Extract the [x, y] coordinate from the center of the cell holding the provided text.  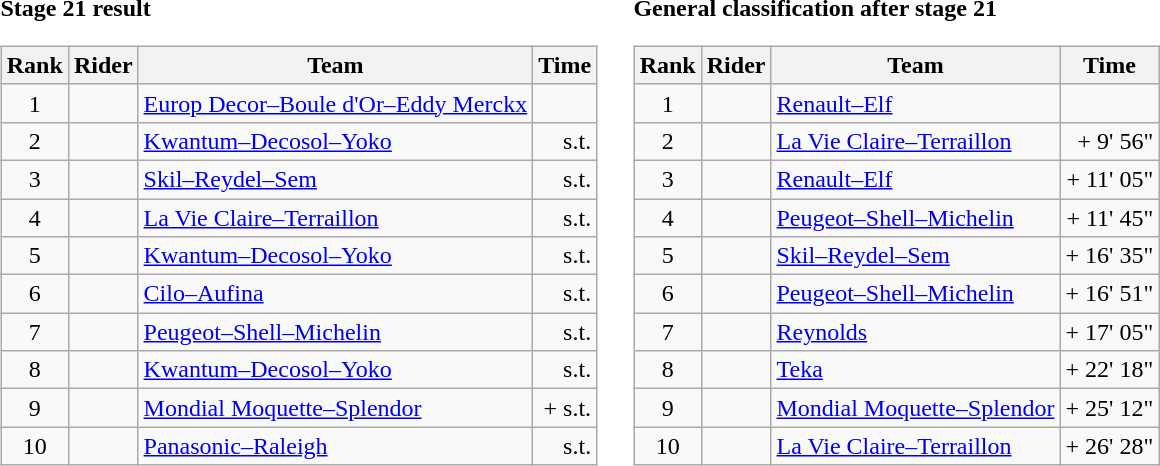
+ 25' 12" [1110, 408]
+ 16' 35" [1110, 256]
+ 11' 05" [1110, 179]
Panasonic–Raleigh [336, 446]
Reynolds [916, 332]
+ 22' 18" [1110, 370]
+ 17' 05" [1110, 332]
Cilo–Aufina [336, 294]
+ 9' 56" [1110, 141]
+ 11' 45" [1110, 217]
+ s.t. [565, 408]
+ 16' 51" [1110, 294]
Teka [916, 370]
Europ Decor–Boule d'Or–Eddy Merckx [336, 103]
+ 26' 28" [1110, 446]
